Detect which cell encompasses the target text, then output its [x, y] center coordinate. 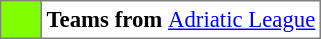
Teams from Adriatic League [180, 20]
